Locate the cell with the specified text and output its [x, y] center coordinate. 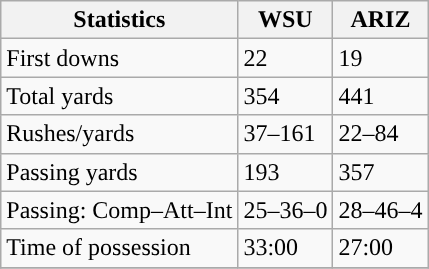
Rushes/yards [120, 134]
ARIZ [380, 20]
Passing yards [120, 172]
28–46–4 [380, 210]
357 [380, 172]
354 [286, 96]
27:00 [380, 248]
Passing: Comp–Att–Int [120, 210]
33:00 [286, 248]
First downs [120, 58]
Statistics [120, 20]
37–161 [286, 134]
22 [286, 58]
Total yards [120, 96]
22–84 [380, 134]
441 [380, 96]
Time of possession [120, 248]
19 [380, 58]
193 [286, 172]
25–36–0 [286, 210]
WSU [286, 20]
